Identify which cell holds the provided text, then report its (x, y) central coordinate. 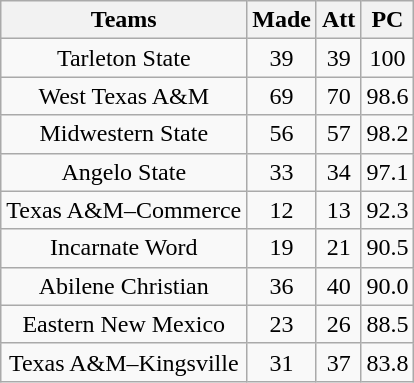
Midwestern State (124, 134)
Angelo State (124, 172)
57 (338, 134)
56 (282, 134)
Eastern New Mexico (124, 324)
36 (282, 286)
40 (338, 286)
West Texas A&M (124, 96)
88.5 (388, 324)
90.0 (388, 286)
Att (338, 20)
100 (388, 58)
Tarleton State (124, 58)
12 (282, 210)
Teams (124, 20)
90.5 (388, 248)
21 (338, 248)
31 (282, 362)
70 (338, 96)
98.6 (388, 96)
19 (282, 248)
Abilene Christian (124, 286)
83.8 (388, 362)
Incarnate Word (124, 248)
Texas A&M–Commerce (124, 210)
34 (338, 172)
Made (282, 20)
97.1 (388, 172)
92.3 (388, 210)
23 (282, 324)
37 (338, 362)
13 (338, 210)
Texas A&M–Kingsville (124, 362)
33 (282, 172)
PC (388, 20)
69 (282, 96)
26 (338, 324)
98.2 (388, 134)
